Identify which cell holds the provided text, then report its (x, y) central coordinate. 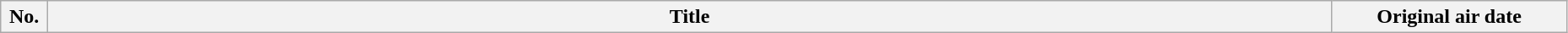
Title (689, 17)
Original air date (1449, 17)
No. (24, 17)
